Capture the cell that displays the provided text and extract its (X, Y) central coordinate. 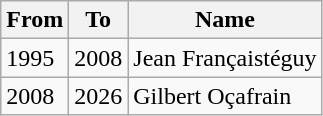
2026 (98, 96)
Jean Françaistéguy (225, 58)
From (35, 20)
Gilbert Oçafrain (225, 96)
1995 (35, 58)
To (98, 20)
Name (225, 20)
